Detect which cell encompasses the target text, then output its [X, Y] center coordinate. 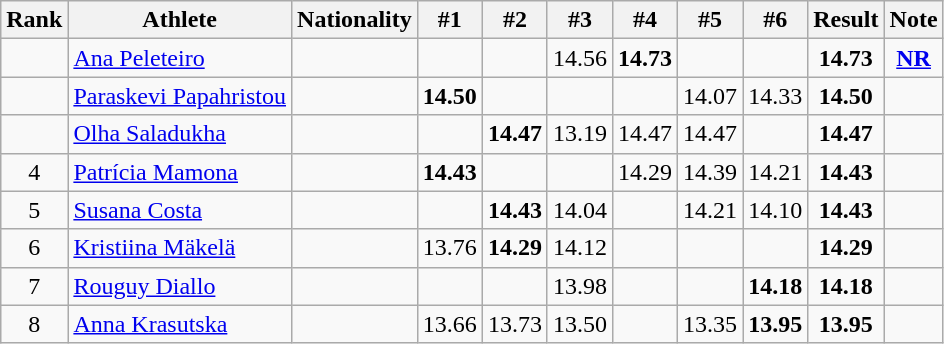
7 [34, 286]
Anna Krasutska [180, 324]
Rank [34, 20]
Susana Costa [180, 210]
14.39 [710, 172]
14.04 [580, 210]
#2 [514, 20]
Rouguy Diallo [180, 286]
14.12 [580, 248]
Kristiina Mäkelä [180, 248]
13.73 [514, 324]
14.56 [580, 58]
13.76 [450, 248]
6 [34, 248]
Note [914, 20]
Nationality [355, 20]
4 [34, 172]
13.35 [710, 324]
14.10 [776, 210]
Athlete [180, 20]
#4 [644, 20]
Olha Saladukha [180, 134]
13.19 [580, 134]
13.98 [580, 286]
#6 [776, 20]
Paraskevi Papahristou [180, 96]
13.66 [450, 324]
NR [914, 58]
14.33 [776, 96]
#3 [580, 20]
5 [34, 210]
#1 [450, 20]
Result [846, 20]
Patrícia Mamona [180, 172]
Ana Peleteiro [180, 58]
14.07 [710, 96]
8 [34, 324]
13.50 [580, 324]
#5 [710, 20]
